Provide the [x, y] coordinate of the cell's center where the given text is located.  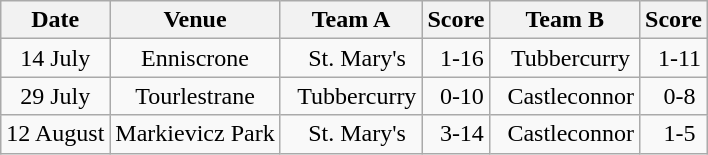
3-14 [456, 134]
0-10 [456, 96]
0-8 [674, 96]
Team B [565, 20]
Tourlestrane [195, 96]
Enniscrone [195, 58]
Venue [195, 20]
29 July [56, 96]
14 July [56, 58]
Team A [351, 20]
Markievicz Park [195, 134]
1-5 [674, 134]
1-16 [456, 58]
1-11 [674, 58]
Date [56, 20]
12 August [56, 134]
